Output the (X, Y) coordinate of the center of the cell containing the given text.  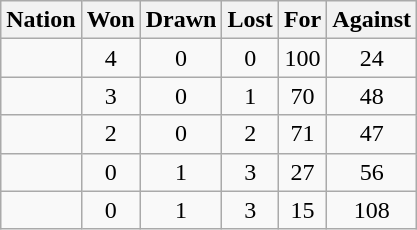
71 (302, 134)
27 (302, 172)
Drawn (181, 20)
Nation (41, 20)
100 (302, 58)
15 (302, 210)
56 (372, 172)
47 (372, 134)
24 (372, 58)
4 (110, 58)
48 (372, 96)
For (302, 20)
Lost (250, 20)
108 (372, 210)
Against (372, 20)
Won (110, 20)
70 (302, 96)
